Search for the cell housing the specified text and yield its [X, Y] center coordinate. 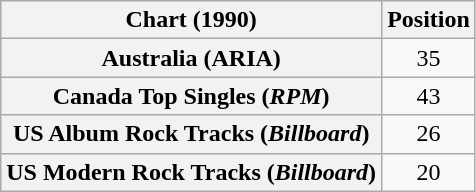
35 [429, 58]
43 [429, 96]
Australia (ARIA) [192, 58]
Position [429, 20]
US Album Rock Tracks (Billboard) [192, 134]
US Modern Rock Tracks (Billboard) [192, 172]
26 [429, 134]
Canada Top Singles (RPM) [192, 96]
20 [429, 172]
Chart (1990) [192, 20]
